Search for the cell housing the specified text and yield its (x, y) center coordinate. 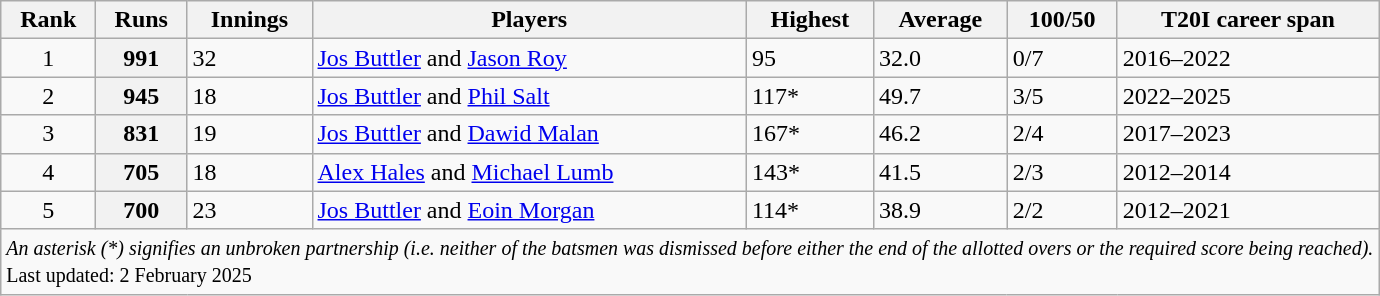
0/7 (1062, 58)
2012–2021 (1248, 210)
95 (810, 58)
114* (810, 210)
Average (940, 20)
Alex Hales and Michael Lumb (529, 172)
Jos Buttler and Eoin Morgan (529, 210)
167* (810, 134)
4 (48, 172)
991 (142, 58)
1 (48, 58)
38.9 (940, 210)
2017–2023 (1248, 134)
Jos Buttler and Dawid Malan (529, 134)
T20I career span (1248, 20)
Jos Buttler and Jason Roy (529, 58)
19 (250, 134)
2/3 (1062, 172)
41.5 (940, 172)
2/2 (1062, 210)
5 (48, 210)
2/4 (1062, 134)
Innings (250, 20)
Highest (810, 20)
945 (142, 96)
2016–2022 (1248, 58)
705 (142, 172)
100/50 (1062, 20)
Rank (48, 20)
Runs (142, 20)
Jos Buttler and Phil Salt (529, 96)
2012–2014 (1248, 172)
32.0 (940, 58)
23 (250, 210)
3 (48, 134)
49.7 (940, 96)
143* (810, 172)
2 (48, 96)
831 (142, 134)
2022–2025 (1248, 96)
3/5 (1062, 96)
Players (529, 20)
46.2 (940, 134)
32 (250, 58)
117* (810, 96)
700 (142, 210)
